Output the [X, Y] coordinate of the center of the cell containing the given text.  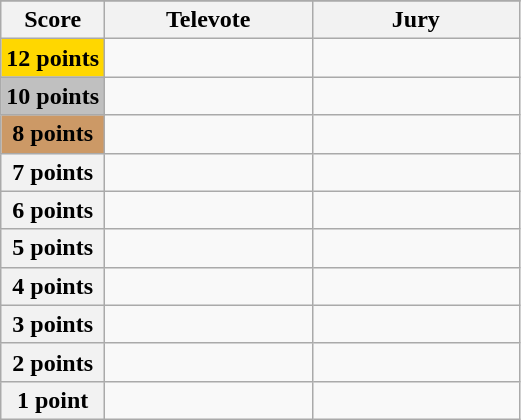
Jury [416, 20]
Score [53, 20]
2 points [53, 362]
10 points [53, 96]
12 points [53, 58]
3 points [53, 324]
7 points [53, 172]
5 points [53, 248]
Televote [209, 20]
6 points [53, 210]
4 points [53, 286]
1 point [53, 400]
8 points [53, 134]
